Find where the given text appears and provide that cell's center as (x, y) coordinate. 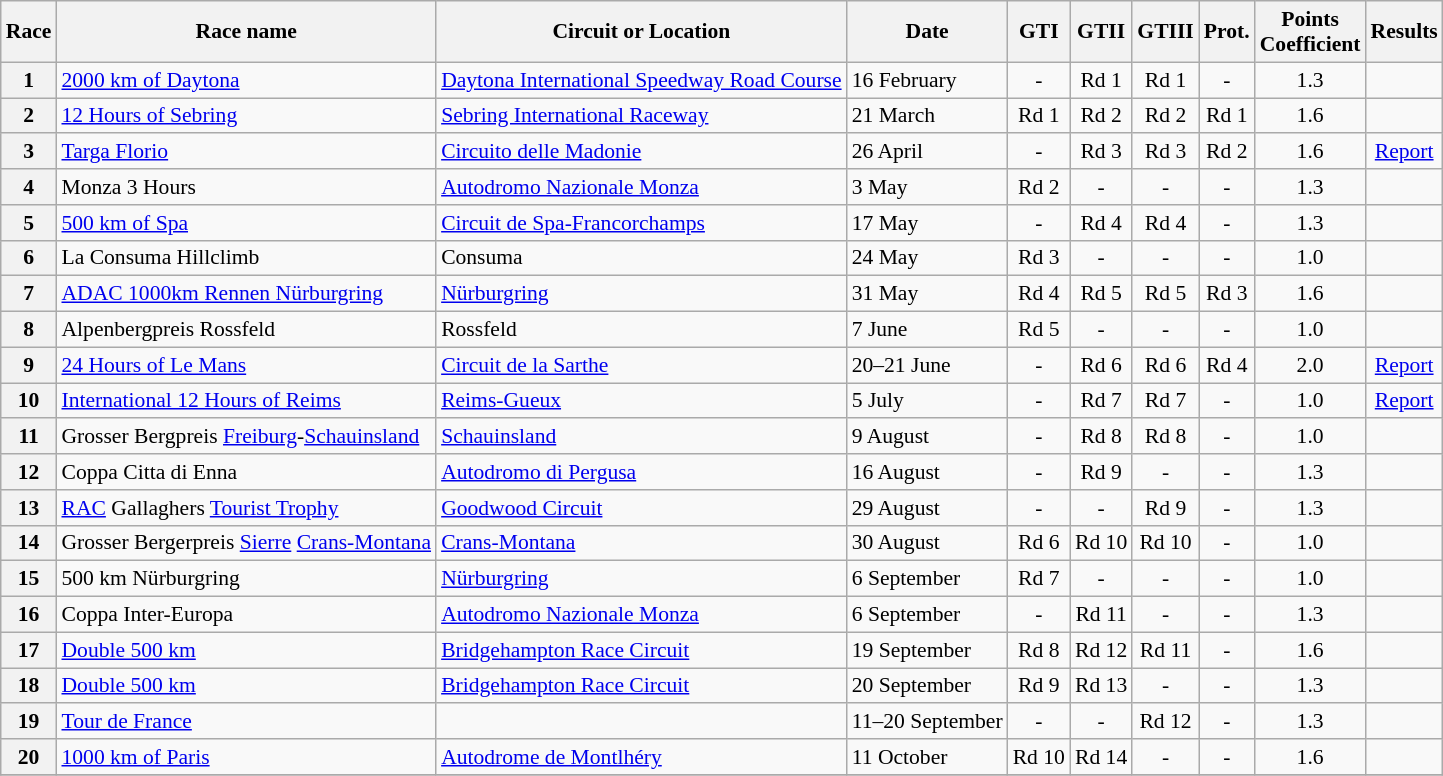
Sebring International Raceway (642, 116)
21 March (928, 116)
GTII (1101, 32)
5 July (928, 401)
La Consuma Hillclimb (246, 258)
Reims-Gueux (642, 401)
11–20 September (928, 722)
9 August (928, 437)
Race (29, 32)
Alpenbergpreis Rossfeld (246, 330)
1000 km of Paris (246, 757)
500 km Nürburgring (246, 579)
2000 km of Daytona (246, 80)
GTI (1039, 32)
12 (29, 472)
6 (29, 258)
13 (29, 508)
Grosser Bergpreis Freiburg-Schauinsland (246, 437)
16 February (928, 80)
10 (29, 401)
31 May (928, 294)
500 km of Spa (246, 223)
24 Hours of Le Mans (246, 365)
2.0 (1310, 365)
Coppa Citta di Enna (246, 472)
Coppa Inter-Europa (246, 615)
24 May (928, 258)
16 August (928, 472)
2 (29, 116)
9 (29, 365)
Tour de France (246, 722)
Goodwood Circuit (642, 508)
Autodromo di Pergusa (642, 472)
Monza 3 Hours (246, 187)
7 (29, 294)
3 (29, 152)
30 August (928, 543)
1 (29, 80)
Rd 13 (1101, 686)
ADAC 1000km Rennen Nürburgring (246, 294)
3 May (928, 187)
17 May (928, 223)
Targa Florio (246, 152)
20 September (928, 686)
17 (29, 650)
International 12 Hours of Reims (246, 401)
Circuito delle Madonie (642, 152)
5 (29, 223)
Autodrome de Montlhéry (642, 757)
Prot. (1227, 32)
4 (29, 187)
11 (29, 437)
Grosser Bergerpreis Sierre Crans-Montana (246, 543)
Schauinsland (642, 437)
19 September (928, 650)
12 Hours of Sebring (246, 116)
Rossfeld (642, 330)
GTIII (1166, 32)
Circuit de la Sarthe (642, 365)
PointsCoefficient (1310, 32)
Date (928, 32)
16 (29, 615)
Consuma (642, 258)
19 (29, 722)
14 (29, 543)
Circuit de Spa-Francorchamps (642, 223)
26 April (928, 152)
18 (29, 686)
Race name (246, 32)
11 October (928, 757)
7 June (928, 330)
20 (29, 757)
29 August (928, 508)
20–21 June (928, 365)
15 (29, 579)
RAC Gallaghers Tourist Trophy (246, 508)
Daytona International Speedway Road Course (642, 80)
Circuit or Location (642, 32)
Rd 14 (1101, 757)
8 (29, 330)
Results (1404, 32)
Crans-Montana (642, 543)
